From the cell containing the given text, extract its center point as (X, Y) coordinate. 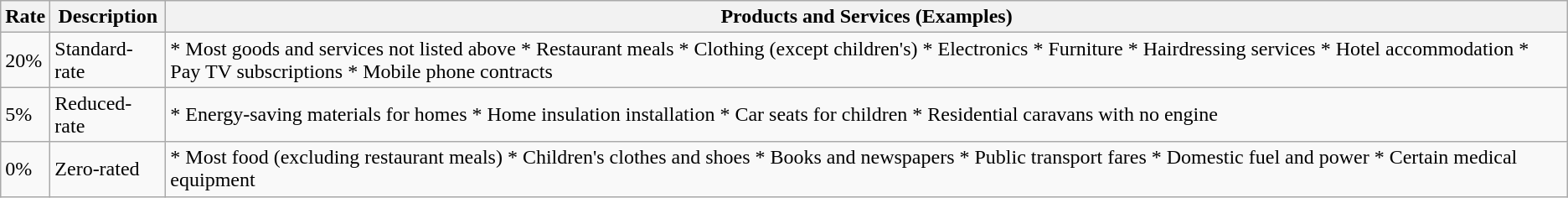
0% (25, 169)
Rate (25, 17)
* Energy-saving materials for homes * Home insulation installation * Car seats for children * Residential caravans with no engine (866, 114)
Reduced-rate (108, 114)
Products and Services (Examples) (866, 17)
Zero-rated (108, 169)
5% (25, 114)
20% (25, 60)
Standard-rate (108, 60)
Description (108, 17)
